For the text-containing cell, return its midpoint in [x, y] coordinate format. 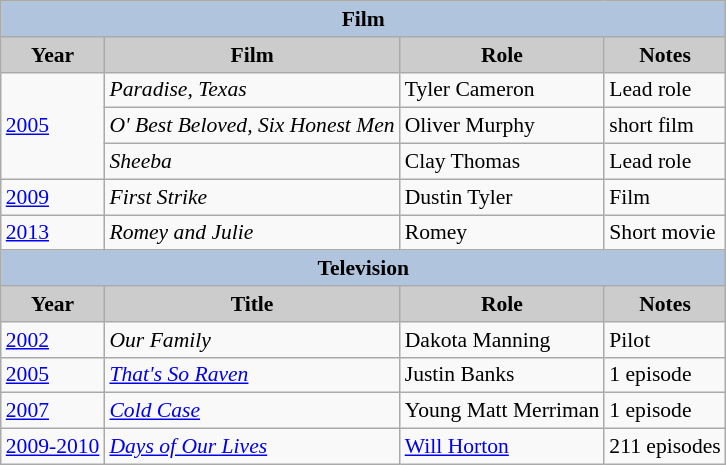
Pilot [664, 340]
O' Best Beloved, Six Honest Men [252, 126]
That's So Raven [252, 375]
Will Horton [502, 447]
Paradise, Texas [252, 90]
Tyler Cameron [502, 90]
Cold Case [252, 411]
Television [364, 269]
Sheeba [252, 162]
2007 [53, 411]
Romey [502, 233]
Our Family [252, 340]
Dakota Manning [502, 340]
Title [252, 304]
Days of Our Lives [252, 447]
Romey and Julie [252, 233]
2013 [53, 233]
Justin Banks [502, 375]
2002 [53, 340]
Oliver Murphy [502, 126]
Young Matt Merriman [502, 411]
211 episodes [664, 447]
Short movie [664, 233]
First Strike [252, 197]
Clay Thomas [502, 162]
Dustin Tyler [502, 197]
2009-2010 [53, 447]
2009 [53, 197]
short film [664, 126]
